Return the [X, Y] coordinate for the center point of the cell that contains the specified text.  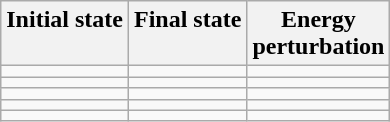
Initial state [65, 34]
Final state [187, 34]
Energy perturbation [318, 34]
